Output the (x, y) coordinate of the center of the cell containing the given text.  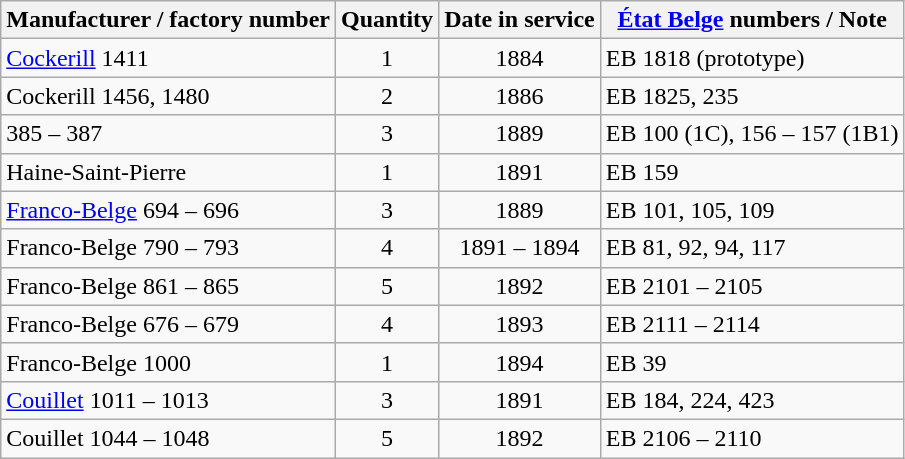
EB 81, 92, 94, 117 (752, 248)
EB 1825, 235 (752, 96)
État Belge numbers / Note (752, 20)
Date in service (520, 20)
Cockerill 1411 (168, 58)
1894 (520, 362)
1893 (520, 324)
Manufacturer / factory number (168, 20)
385 – 387 (168, 134)
Couillet 1044 – 1048 (168, 438)
Franco-Belge 790 – 793 (168, 248)
2 (388, 96)
Quantity (388, 20)
Couillet 1011 – 1013 (168, 400)
EB 101, 105, 109 (752, 210)
Cockerill 1456, 1480 (168, 96)
Haine-Saint-Pierre (168, 172)
EB 39 (752, 362)
EB 159 (752, 172)
EB 100 (1C), 156 – 157 (1B1) (752, 134)
Franco-Belge 861 – 865 (168, 286)
1886 (520, 96)
EB 2106 – 2110 (752, 438)
Franco-Belge 694 – 696 (168, 210)
EB 184, 224, 423 (752, 400)
EB 2111 – 2114 (752, 324)
1884 (520, 58)
EB 2101 – 2105 (752, 286)
Franco-Belge 1000 (168, 362)
Franco-Belge 676 – 679 (168, 324)
1891 – 1894 (520, 248)
EB 1818 (prototype) (752, 58)
